Search for the cell housing the specified text and yield its [x, y] center coordinate. 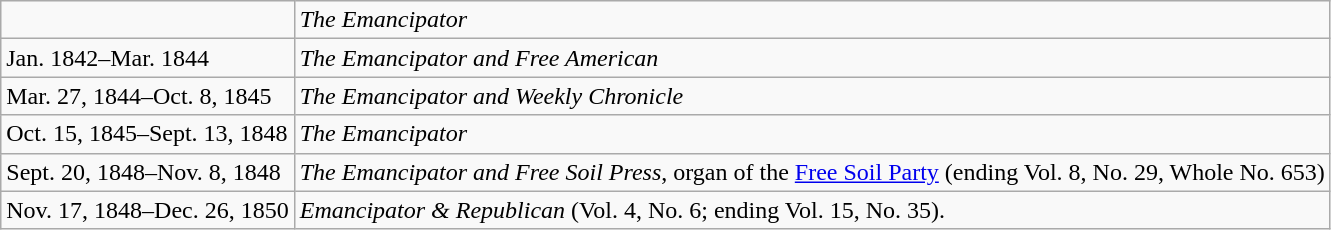
The Emancipator and Free American [812, 58]
The Emancipator and Free Soil Press, organ of the Free Soil Party (ending Vol. 8, No. 29, Whole No. 653) [812, 172]
Nov. 17, 1848–Dec. 26, 1850 [148, 210]
Emancipator & Republican (Vol. 4, No. 6; ending Vol. 15, No. 35). [812, 210]
Sept. 20, 1848–Nov. 8, 1848 [148, 172]
Oct. 15, 1845–Sept. 13, 1848 [148, 134]
Jan. 1842–Mar. 1844 [148, 58]
The Emancipator and Weekly Chronicle [812, 96]
Mar. 27, 1844–Oct. 8, 1845 [148, 96]
